Return the [x, y] coordinate for the center point of the cell that contains the specified text.  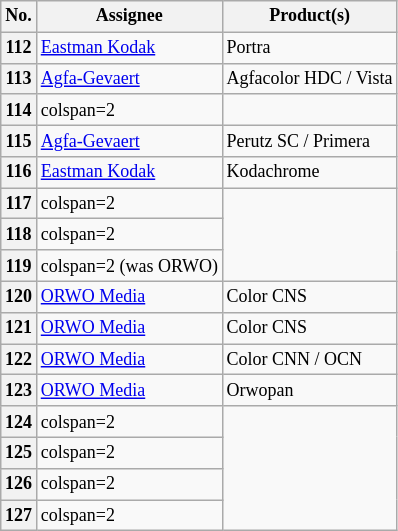
colspan=2 (was ORWO) [129, 266]
Orwopan [310, 390]
126 [19, 484]
123 [19, 390]
121 [19, 328]
118 [19, 234]
122 [19, 360]
Kodachrome [310, 172]
Portra [310, 48]
Assignee [129, 16]
127 [19, 516]
Perutz SC / Primera [310, 140]
125 [19, 452]
116 [19, 172]
Color CNN / OCN [310, 360]
115 [19, 140]
No. [19, 16]
120 [19, 296]
112 [19, 48]
124 [19, 422]
119 [19, 266]
113 [19, 78]
Agfacolor HDC / Vista [310, 78]
117 [19, 204]
Product(s) [310, 16]
114 [19, 110]
